Capture the cell that displays the provided text and extract its [x, y] central coordinate. 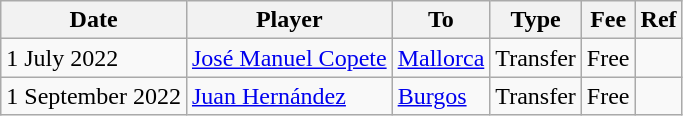
Mallorca [441, 58]
Date [94, 20]
Player [289, 20]
Ref [658, 20]
José Manuel Copete [289, 58]
To [441, 20]
1 July 2022 [94, 58]
Type [536, 20]
Burgos [441, 96]
1 September 2022 [94, 96]
Fee [608, 20]
Juan Hernández [289, 96]
